Detect which cell encompasses the target text, then output its [x, y] center coordinate. 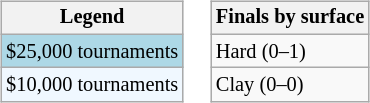
Finals by surface [290, 18]
Legend [92, 18]
Hard (0–1) [290, 51]
$10,000 tournaments [92, 85]
$25,000 tournaments [92, 51]
Clay (0–0) [290, 85]
